Return the [x, y] coordinate for the center point of the cell that contains the specified text.  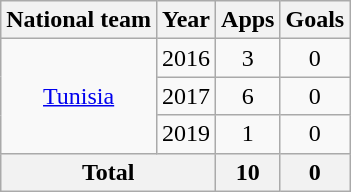
3 [248, 58]
2016 [186, 58]
1 [248, 134]
Tunisia [79, 96]
Goals [315, 20]
2017 [186, 96]
Year [186, 20]
10 [248, 172]
Total [108, 172]
National team [79, 20]
2019 [186, 134]
Apps [248, 20]
6 [248, 96]
